Capture the cell that displays the provided text and extract its (X, Y) central coordinate. 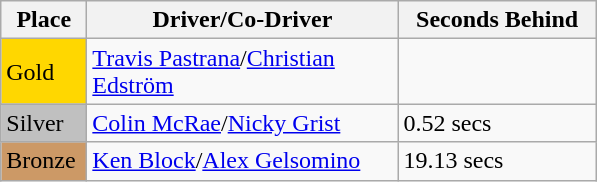
Seconds Behind (498, 20)
Driver/Co-Driver (242, 20)
Colin McRae/Nicky Grist (242, 123)
0.52 secs (498, 123)
Silver (44, 123)
Place (44, 20)
Gold (44, 72)
19.13 secs (498, 161)
Ken Block/Alex Gelsomino (242, 161)
Travis Pastrana/Christian Edström (242, 72)
Bronze (44, 161)
